Return [X, Y] of the center of cell containing provided text 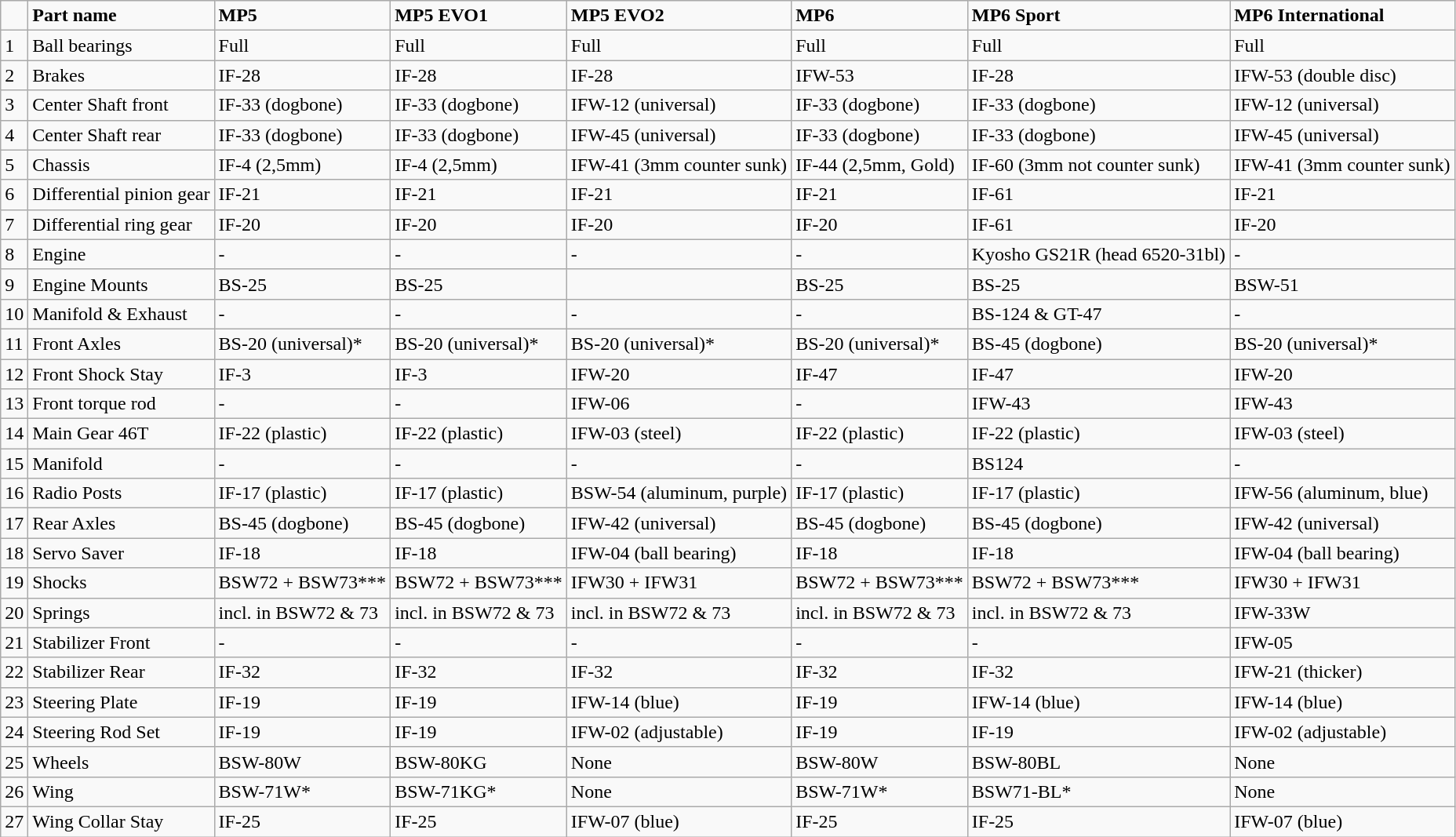
Stabilizer Rear [121, 672]
11 [14, 344]
19 [14, 583]
Engine Mounts [121, 284]
BSW-71KG* [479, 792]
IFW-53 (double disc) [1342, 75]
20 [14, 613]
Center Shaft rear [121, 135]
Brakes [121, 75]
Part name [121, 16]
Center Shaft front [121, 105]
6 [14, 195]
Wheels [121, 762]
Manifold [121, 464]
26 [14, 792]
5 [14, 165]
Radio Posts [121, 493]
9 [14, 284]
12 [14, 374]
BS-124 & GT-47 [1098, 314]
24 [14, 732]
MP6 [880, 16]
IFW-21 (thicker) [1342, 672]
13 [14, 404]
IFW-56 (aluminum, blue) [1342, 493]
Wing [121, 792]
BSW-51 [1342, 284]
14 [14, 434]
Rear Axles [121, 523]
2 [14, 75]
IF-44 (2,5mm, Gold) [880, 165]
23 [14, 702]
10 [14, 314]
8 [14, 254]
3 [14, 105]
Ball bearings [121, 45]
Stabilizer Front [121, 642]
MP6 Sport [1098, 16]
27 [14, 821]
BSW-54 (aluminum, purple) [679, 493]
17 [14, 523]
Manifold & Exhaust [121, 314]
MP5 [303, 16]
Differential ring gear [121, 224]
IFW-53 [880, 75]
Chassis [121, 165]
Servo Saver [121, 553]
Wing Collar Stay [121, 821]
4 [14, 135]
Steering Rod Set [121, 732]
Springs [121, 613]
BSW-80BL [1098, 762]
16 [14, 493]
Steering Plate [121, 702]
IF-60 (3mm not counter sunk) [1098, 165]
Front torque rod [121, 404]
IFW-06 [679, 404]
Kyosho GS21R (head 6520-31bl) [1098, 254]
IFW-33W [1342, 613]
7 [14, 224]
Front Axles [121, 344]
22 [14, 672]
Front Shock Stay [121, 374]
MP5 EVO2 [679, 16]
15 [14, 464]
Shocks [121, 583]
21 [14, 642]
Engine [121, 254]
IFW-05 [1342, 642]
Differential pinion gear [121, 195]
BS124 [1098, 464]
25 [14, 762]
MP6 International [1342, 16]
BSW-80KG [479, 762]
MP5 EVO1 [479, 16]
Main Gear 46T [121, 434]
1 [14, 45]
BSW71-BL* [1098, 792]
18 [14, 553]
